Output the [X, Y] coordinate of the center of the cell containing the given text.  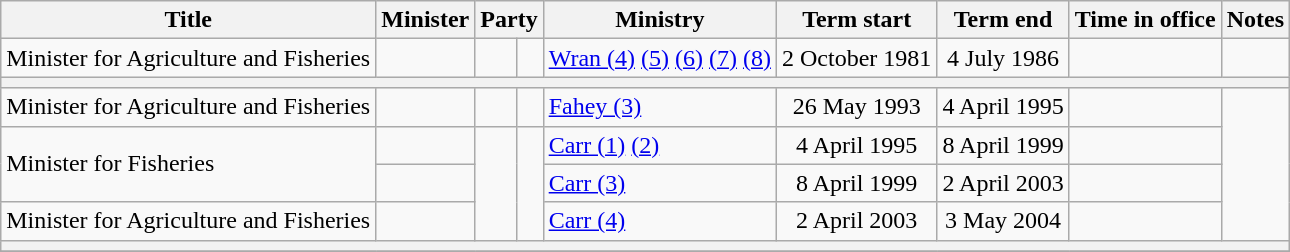
Minister for Fisheries [188, 164]
Term end [1003, 20]
Time in office [1145, 20]
Carr (3) [660, 183]
Minister [426, 20]
Wran (4) (5) (6) (7) (8) [660, 58]
26 May 1993 [856, 107]
3 May 2004 [1003, 221]
Party [509, 20]
Fahey (3) [660, 107]
Title [188, 20]
4 July 1986 [1003, 58]
Ministry [660, 20]
Carr (4) [660, 221]
2 October 1981 [856, 58]
Notes [1255, 20]
Carr (1) (2) [660, 145]
Term start [856, 20]
